Output the (x, y) coordinate of the center of the cell containing the given text.  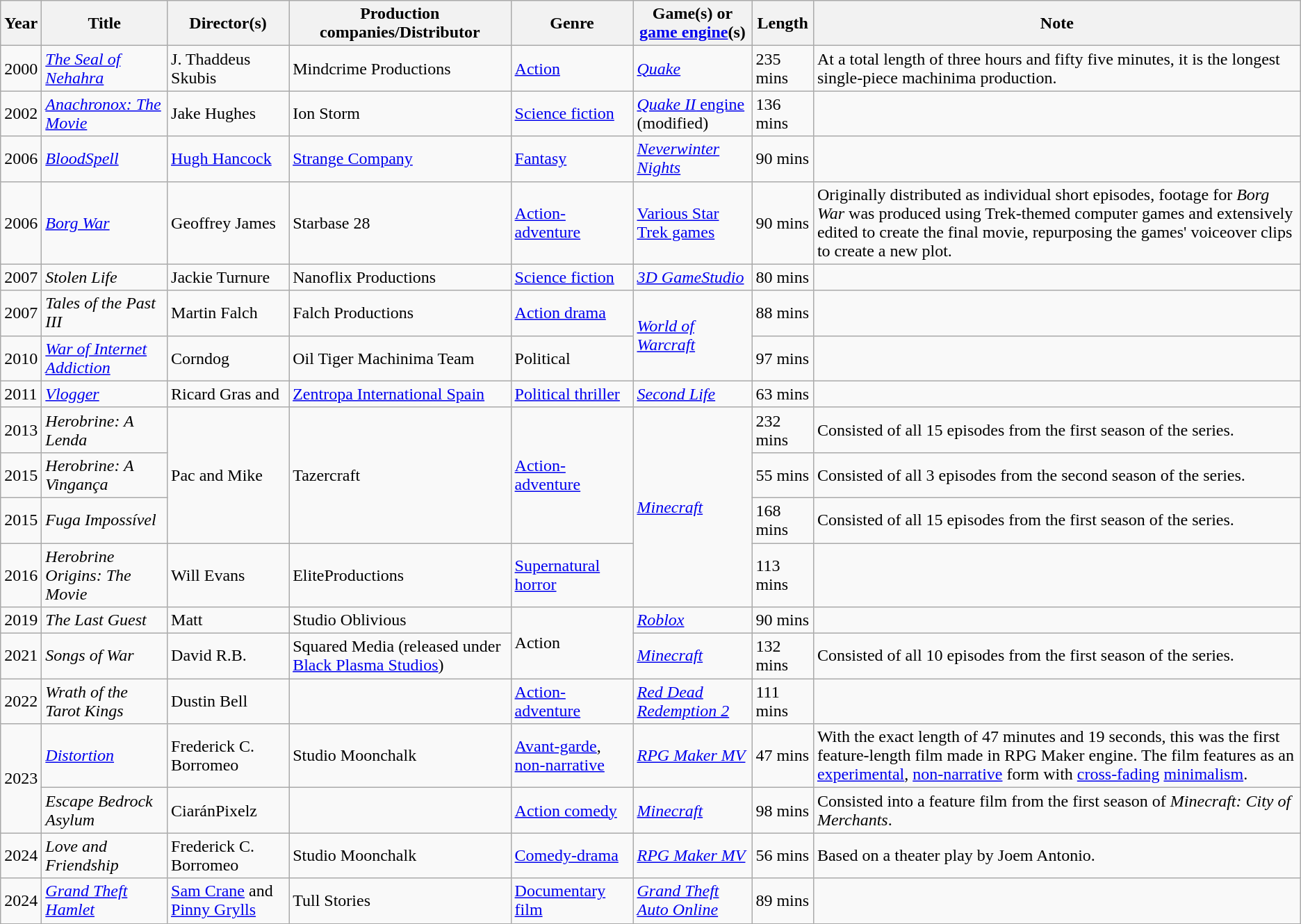
Game(s) or game engine(s) (692, 24)
Note (1056, 24)
2000 (21, 68)
168 mins (783, 520)
CiaránPixelz (228, 810)
Second Life (692, 394)
Grand Theft Auto Online (692, 900)
113 mins (783, 575)
Consisted into a feature film from the first season of Minecraft: City of Merchants. (1056, 810)
Dustin Bell (228, 702)
Herobrine: A Lenda (104, 429)
Hugh Hancock (228, 158)
Martin Falch (228, 313)
Geoffrey James (228, 222)
Vlogger (104, 394)
Ricard Gras and (228, 394)
Falch Productions (400, 313)
56 mins (783, 856)
Quake (692, 68)
Strange Company (400, 158)
Quake II engine (modified) (692, 114)
EliteProductions (400, 575)
BloodSpell (104, 158)
Various Star Trek games (692, 222)
World of Warcraft (692, 336)
55 mins (783, 475)
Neverwinter Nights (692, 158)
47 mins (783, 756)
Stolen Life (104, 277)
232 mins (783, 429)
3D GameStudio (692, 277)
The Seal of Nehahra (104, 68)
Escape Bedrock Asylum (104, 810)
Title (104, 24)
2021 (21, 656)
Fuga Impossível (104, 520)
Zentropa International Spain (400, 394)
Songs of War (104, 656)
Tales of the Past III (104, 313)
Documentary film (572, 900)
2023 (21, 778)
Comedy-drama (572, 856)
Ion Storm (400, 114)
Political (572, 358)
63 mins (783, 394)
Tull Stories (400, 900)
Anachronox: The Movie (104, 114)
Starbase 28 (400, 222)
Herobrine Origins: The Movie (104, 575)
Action comedy (572, 810)
War of Internet Addiction (104, 358)
Pac and Mike (228, 475)
2019 (21, 620)
Corndog (228, 358)
Tazercraft (400, 475)
Roblox (692, 620)
2022 (21, 702)
2002 (21, 114)
2013 (21, 429)
2016 (21, 575)
Jackie Turnure (228, 277)
Studio Oblivious (400, 620)
Herobrine: A Vingança (104, 475)
111 mins (783, 702)
132 mins (783, 656)
Love and Friendship (104, 856)
235 mins (783, 68)
97 mins (783, 358)
Fantasy (572, 158)
Supernatural horror (572, 575)
Based on a theater play by Joem Antonio. (1056, 856)
Sam Crane and Pinny Grylls (228, 900)
Jake Hughes (228, 114)
Wrath of the Tarot Kings (104, 702)
Production companies/Distributor (400, 24)
Length (783, 24)
88 mins (783, 313)
Oil Tiger Machinima Team (400, 358)
Year (21, 24)
Director(s) (228, 24)
Red Dead Redemption 2 (692, 702)
Mindcrime Productions (400, 68)
At a total length of three hours and fifty five minutes, it is the longest single-piece machinima production. (1056, 68)
Borg War (104, 222)
The Last Guest (104, 620)
Matt (228, 620)
Grand Theft Hamlet (104, 900)
80 mins (783, 277)
J. Thaddeus Skubis (228, 68)
98 mins (783, 810)
Consisted of all 3 episodes from the second season of the series. (1056, 475)
Avant-garde, non-narrative (572, 756)
2010 (21, 358)
Political thriller (572, 394)
Action drama (572, 313)
David R.B. (228, 656)
89 mins (783, 900)
Genre (572, 24)
2011 (21, 394)
Nanoflix Productions (400, 277)
Squared Media (released under Black Plasma Studios) (400, 656)
Consisted of all 10 episodes from the first season of the series. (1056, 656)
136 mins (783, 114)
Distortion (104, 756)
Will Evans (228, 575)
